Output the [x, y] coordinate of the center of the cell containing the given text.  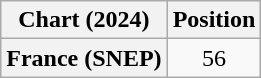
France (SNEP) [84, 58]
Position [214, 20]
56 [214, 58]
Chart (2024) [84, 20]
